Extract the (x, y) coordinate from the center of the cell holding the provided text.  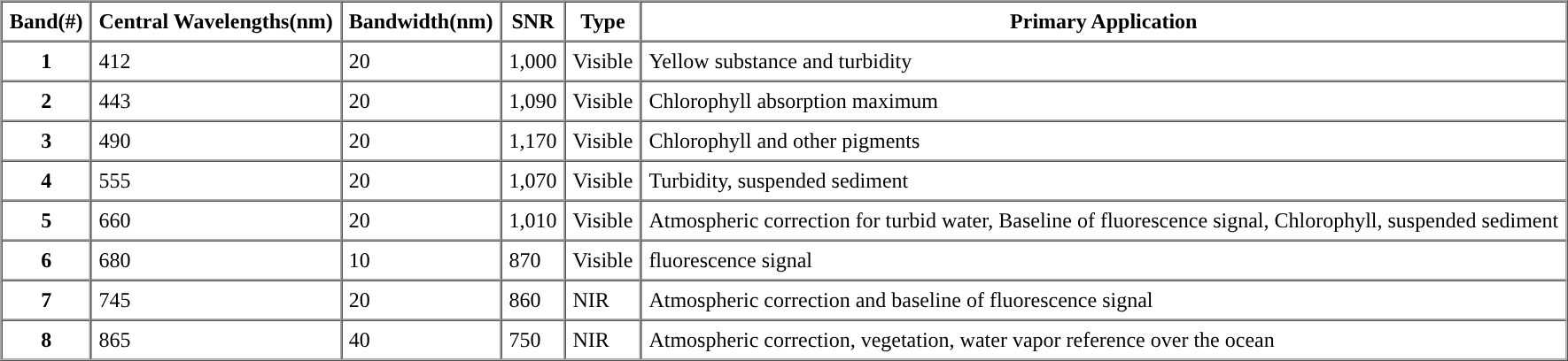
Atmospheric correction for turbid water, Baseline of fluorescence signal, Chlorophyll, suspended sediment (1104, 219)
7 (46, 299)
fluorescence signal (1104, 260)
Bandwidth(nm) (422, 21)
745 (216, 299)
870 (532, 260)
860 (532, 299)
Atmospheric correction and baseline of fluorescence signal (1104, 299)
6 (46, 260)
5 (46, 219)
1,070 (532, 180)
490 (216, 140)
Primary Application (1104, 21)
443 (216, 101)
8 (46, 340)
1 (46, 60)
Chlorophyll absorption maximum (1104, 101)
40 (422, 340)
4 (46, 180)
412 (216, 60)
Band(#) (46, 21)
3 (46, 140)
555 (216, 180)
1,000 (532, 60)
1,010 (532, 219)
Turbidity, suspended sediment (1104, 180)
1,090 (532, 101)
865 (216, 340)
1,170 (532, 140)
680 (216, 260)
660 (216, 219)
Yellow substance and turbidity (1104, 60)
2 (46, 101)
SNR (532, 21)
Central Wavelengths(nm) (216, 21)
Chlorophyll and other pigments (1104, 140)
10 (422, 260)
Type (602, 21)
750 (532, 340)
Atmospheric correction, vegetation, water vapor reference over the ocean (1104, 340)
